Extract the (X, Y) coordinate from the center of the cell holding the provided text.  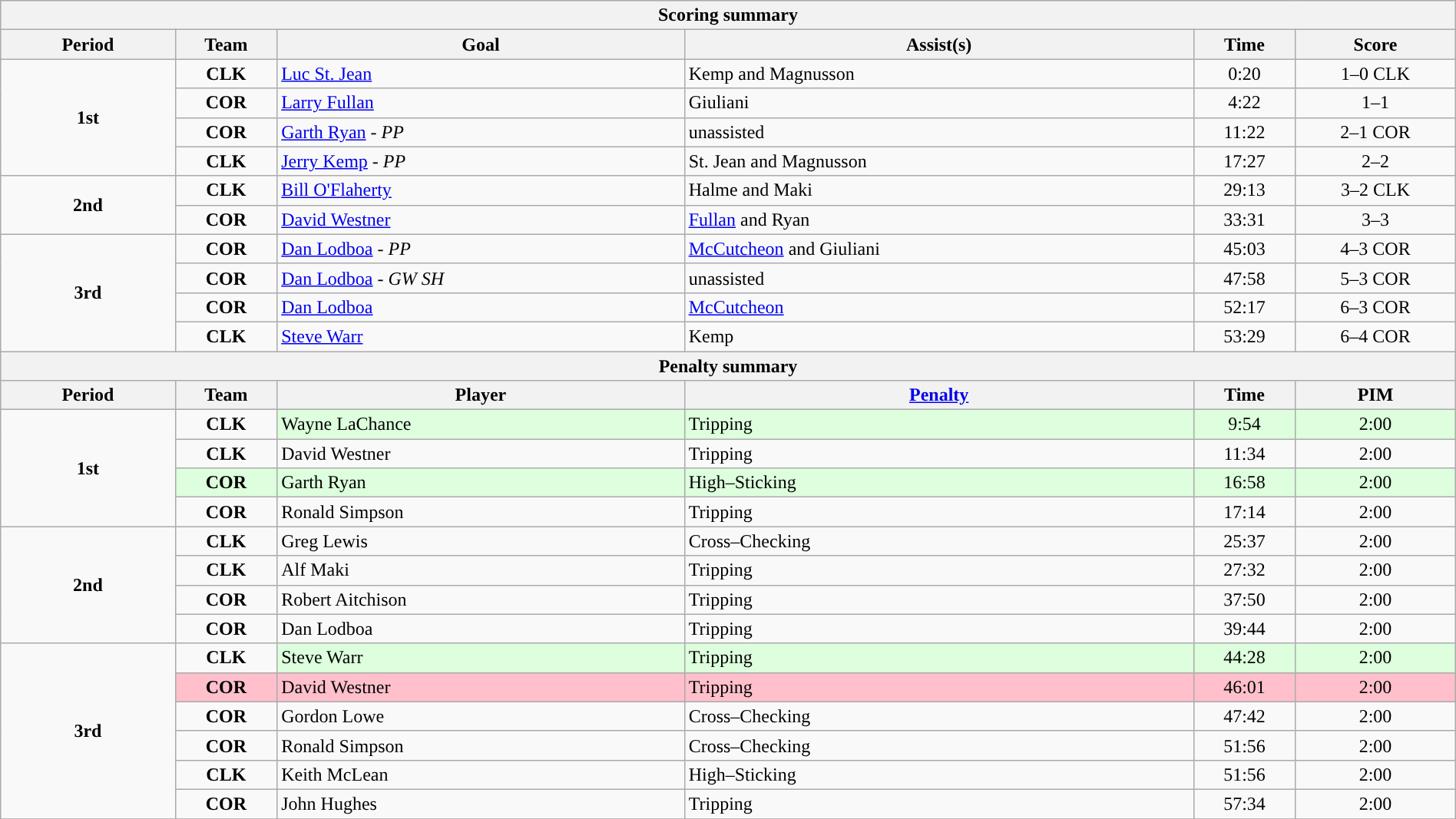
16:58 (1244, 483)
Giuliani (938, 103)
PIM (1375, 395)
39:44 (1244, 629)
33:31 (1244, 220)
McCutcheon (938, 307)
Robert Aitchison (481, 599)
Luc St. Jean (481, 74)
6–4 COR (1375, 336)
3–3 (1375, 220)
4–3 COR (1375, 249)
St. Jean and Magnusson (938, 161)
Kemp (938, 336)
46:01 (1244, 687)
Kemp and Magnusson (938, 74)
47:58 (1244, 278)
Alf Maki (481, 570)
29:13 (1244, 190)
37:50 (1244, 599)
Gordon Lowe (481, 716)
25:37 (1244, 541)
5–3 COR (1375, 278)
27:32 (1244, 570)
Score (1375, 45)
1–1 (1375, 103)
4:22 (1244, 103)
Penalty summary (728, 366)
Dan Lodboa - GW SH (481, 278)
Dan Lodboa - PP (481, 249)
11:34 (1244, 454)
6–3 COR (1375, 307)
52:17 (1244, 307)
17:27 (1244, 161)
0:20 (1244, 74)
Garth Ryan - PP (481, 132)
Halme and Maki (938, 190)
44:28 (1244, 658)
Keith McLean (481, 774)
Jerry Kemp - PP (481, 161)
Wayne LaChance (481, 424)
2–1 COR (1375, 132)
17:14 (1244, 512)
Penalty (938, 395)
45:03 (1244, 249)
2–2 (1375, 161)
57:34 (1244, 804)
Scoring summary (728, 15)
Larry Fullan (481, 103)
John Hughes (481, 804)
Garth Ryan (481, 483)
Greg Lewis (481, 541)
11:22 (1244, 132)
Fullan and Ryan (938, 220)
9:54 (1244, 424)
McCutcheon and Giuliani (938, 249)
3–2 CLK (1375, 190)
1–0 CLK (1375, 74)
47:42 (1244, 716)
Bill O'Flaherty (481, 190)
Goal (481, 45)
53:29 (1244, 336)
Player (481, 395)
Assist(s) (938, 45)
